Return [x, y] of the center of cell containing provided text 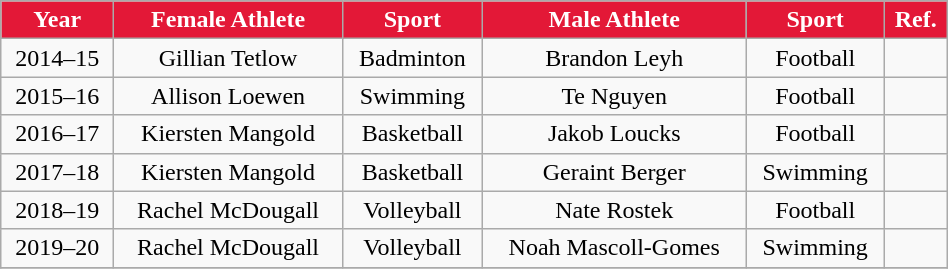
2014–15 [58, 58]
Male Athlete [614, 20]
2019–20 [58, 248]
Jakob Loucks [614, 134]
2017–18 [58, 172]
Ref. [916, 20]
2016–17 [58, 134]
Female Athlete [228, 20]
Year [58, 20]
Te Nguyen [614, 96]
Brandon Leyh [614, 58]
Nate Rostek [614, 210]
2015–16 [58, 96]
Allison Loewen [228, 96]
Noah Mascoll-Gomes [614, 248]
Gillian Tetlow [228, 58]
2018–19 [58, 210]
Badminton [413, 58]
Geraint Berger [614, 172]
